Output the [X, Y] coordinate of the center of the cell containing the given text.  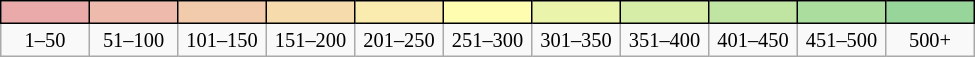
1–50 [45, 40]
351–400 [664, 40]
401–450 [753, 40]
201–250 [399, 40]
51–100 [133, 40]
451–500 [841, 40]
251–300 [487, 40]
101–150 [222, 40]
500+ [930, 40]
301–350 [576, 40]
151–200 [310, 40]
